Pinpoint the cell where the given text exists, returning its (x, y) midpoint coordinate. 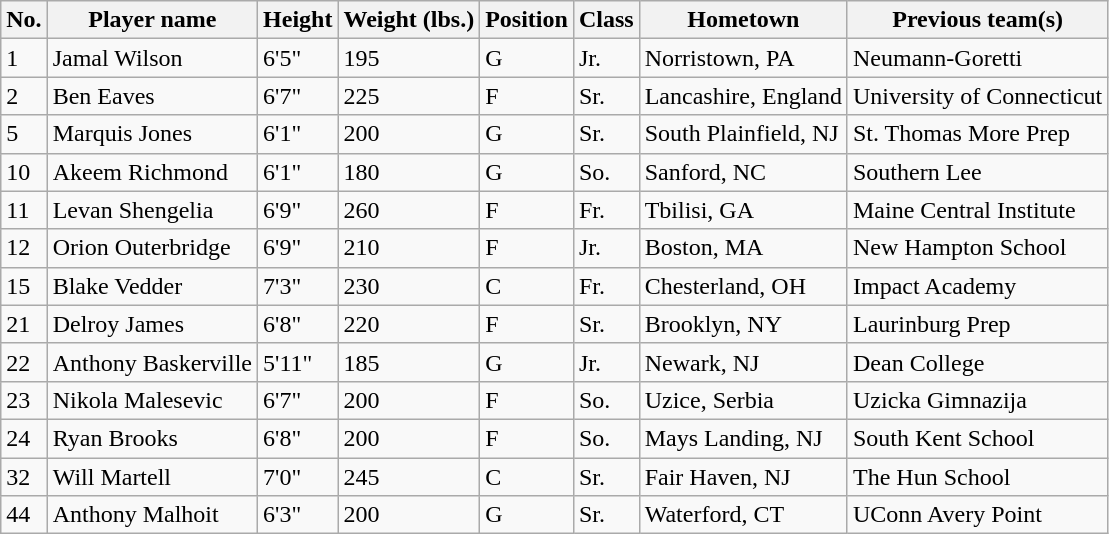
Delroy James (152, 324)
Laurinburg Prep (977, 324)
Marquis Jones (152, 134)
Maine Central Institute (977, 210)
Ben Eaves (152, 96)
260 (409, 210)
South Plainfield, NJ (743, 134)
Uzice, Serbia (743, 400)
12 (24, 248)
Anthony Baskerville (152, 362)
University of Connecticut (977, 96)
185 (409, 362)
Norristown, PA (743, 58)
32 (24, 477)
220 (409, 324)
7'3" (298, 286)
6'3" (298, 515)
Waterford, CT (743, 515)
24 (24, 438)
6'5" (298, 58)
Weight (lbs.) (409, 20)
180 (409, 172)
225 (409, 96)
Mays Landing, NJ (743, 438)
Player name (152, 20)
2 (24, 96)
UConn Avery Point (977, 515)
Orion Outerbridge (152, 248)
St. Thomas More Prep (977, 134)
Neumann-Goretti (977, 58)
Impact Academy (977, 286)
Southern Lee (977, 172)
Will Martell (152, 477)
10 (24, 172)
Hometown (743, 20)
210 (409, 248)
23 (24, 400)
Brooklyn, NY (743, 324)
5'11" (298, 362)
Levan Shengelia (152, 210)
15 (24, 286)
22 (24, 362)
Jamal Wilson (152, 58)
Nikola Malesevic (152, 400)
Ryan Brooks (152, 438)
Class (606, 20)
44 (24, 515)
230 (409, 286)
Sanford, NC (743, 172)
Boston, MA (743, 248)
195 (409, 58)
Anthony Malhoit (152, 515)
Chesterland, OH (743, 286)
245 (409, 477)
5 (24, 134)
Lancashire, England (743, 96)
Akeem Richmond (152, 172)
South Kent School (977, 438)
Dean College (977, 362)
Tbilisi, GA (743, 210)
Newark, NJ (743, 362)
Uzicka Gimnazija (977, 400)
No. (24, 20)
Blake Vedder (152, 286)
New Hampton School (977, 248)
Height (298, 20)
The Hun School (977, 477)
1 (24, 58)
7'0" (298, 477)
Previous team(s) (977, 20)
21 (24, 324)
Fair Haven, NJ (743, 477)
Position (527, 20)
11 (24, 210)
